Return (X, Y) of the center of cell containing provided text 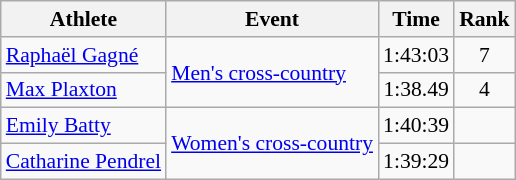
Catharine Pendrel (84, 162)
4 (484, 90)
1:40:39 (416, 126)
Men's cross-country (272, 72)
7 (484, 55)
Event (272, 19)
1:43:03 (416, 55)
Emily Batty (84, 126)
1:38.49 (416, 90)
Raphaël Gagné (84, 55)
Time (416, 19)
Women's cross-country (272, 144)
Rank (484, 19)
1:39:29 (416, 162)
Max Plaxton (84, 90)
Athlete (84, 19)
